Return the [x, y] coordinate for the center point of the cell that contains the specified text.  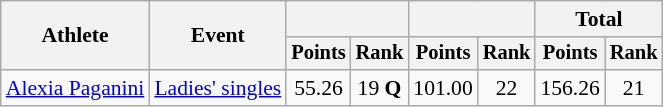
22 [507, 88]
19 Q [380, 88]
Athlete [76, 36]
21 [634, 88]
Total [598, 19]
Ladies' singles [218, 88]
156.26 [570, 88]
55.26 [318, 88]
Alexia Paganini [76, 88]
Event [218, 36]
101.00 [442, 88]
